Provide the (x, y) coordinate of the cell's center where the given text is located.  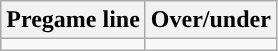
Over/under (210, 20)
Pregame line (74, 20)
